Search for the cell housing the specified text and yield its (X, Y) center coordinate. 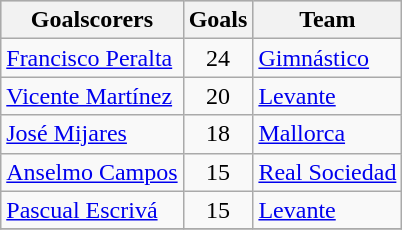
Mallorca (328, 134)
24 (218, 58)
Goalscorers (92, 20)
Goals (218, 20)
18 (218, 134)
Gimnástico (328, 58)
Anselmo Campos (92, 172)
José Mijares (92, 134)
Vicente Martínez (92, 96)
Francisco Peralta (92, 58)
Real Sociedad (328, 172)
Team (328, 20)
20 (218, 96)
Pascual Escrivá (92, 210)
